Pinpoint the cell where the given text exists, returning its (X, Y) midpoint coordinate. 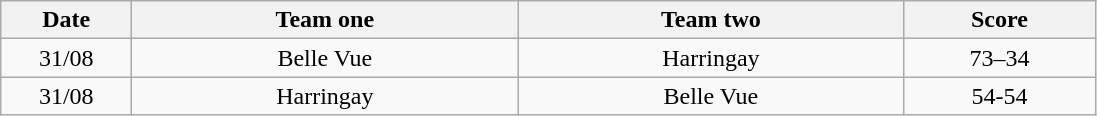
Team one (325, 20)
Score (1000, 20)
73–34 (1000, 58)
Date (66, 20)
54-54 (1000, 96)
Team two (711, 20)
